Scan for the cell matching the given text and deliver its (x, y) coordinate at center. 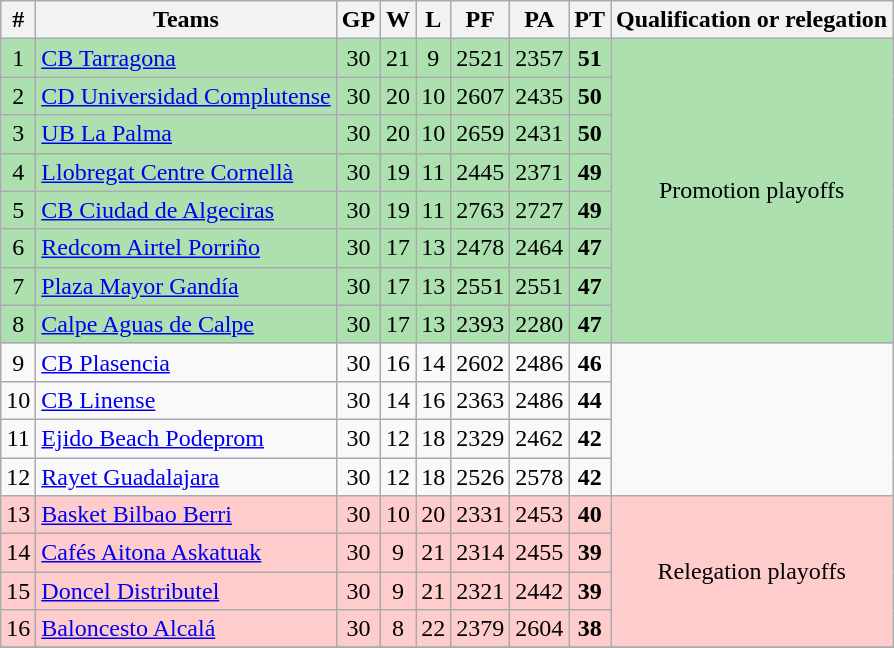
L (434, 20)
2435 (540, 96)
2431 (540, 134)
Basket Bilbao Berri (186, 515)
2357 (540, 58)
2329 (480, 438)
7 (18, 286)
2280 (540, 324)
# (18, 20)
5 (18, 210)
Llobregat Centre Cornellà (186, 172)
Baloncesto Alcalá (186, 629)
2331 (480, 515)
2453 (540, 515)
38 (590, 629)
2763 (480, 210)
W (398, 20)
2371 (540, 172)
22 (434, 629)
2455 (540, 553)
2363 (480, 400)
Rayet Guadalajara (186, 477)
GP (358, 20)
2607 (480, 96)
2393 (480, 324)
2604 (540, 629)
2602 (480, 362)
Plaza Mayor Gandía (186, 286)
2321 (480, 591)
4 (18, 172)
PF (480, 20)
2521 (480, 58)
PT (590, 20)
2462 (540, 438)
Relegation playoffs (752, 572)
3 (18, 134)
Cafés Aitona Askatuak (186, 553)
Promotion playoffs (752, 191)
15 (18, 591)
2314 (480, 553)
1 (18, 58)
Calpe Aguas de Calpe (186, 324)
2379 (480, 629)
CB Plasencia (186, 362)
2464 (540, 248)
2526 (480, 477)
51 (590, 58)
2727 (540, 210)
2442 (540, 591)
Doncel Distributel (186, 591)
2478 (480, 248)
CB Ciudad de Algeciras (186, 210)
CB Linense (186, 400)
Qualification or relegation (752, 20)
Redcom Airtel Porriño (186, 248)
46 (590, 362)
44 (590, 400)
PA (540, 20)
6 (18, 248)
UB La Palma (186, 134)
2 (18, 96)
Ejido Beach Podeprom (186, 438)
CD Universidad Complutense (186, 96)
Teams (186, 20)
2445 (480, 172)
40 (590, 515)
2578 (540, 477)
CB Tarragona (186, 58)
2659 (480, 134)
